Scan for the cell matching the given text and deliver its (x, y) coordinate at center. 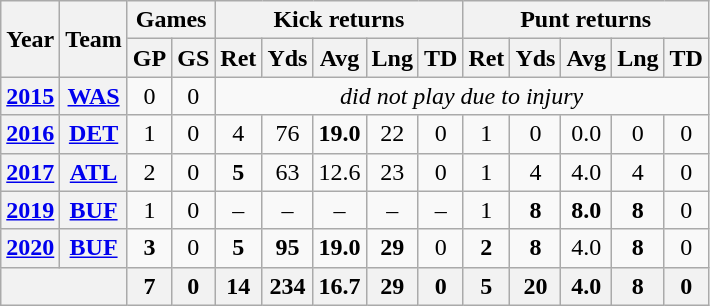
WAS (94, 96)
GP (149, 58)
2020 (30, 248)
7 (149, 286)
12.6 (340, 172)
3 (149, 248)
2015 (30, 96)
2017 (30, 172)
95 (288, 248)
DET (94, 134)
63 (288, 172)
0.0 (586, 134)
8.0 (586, 210)
Year (30, 39)
Team (94, 39)
2019 (30, 210)
GS (194, 58)
Games (170, 20)
234 (288, 286)
Kick returns (339, 20)
14 (238, 286)
20 (536, 286)
76 (288, 134)
23 (392, 172)
16.7 (340, 286)
did not play due to injury (462, 96)
22 (392, 134)
2016 (30, 134)
Punt returns (586, 20)
ATL (94, 172)
